From the cell containing the given text, extract its center point as (X, Y) coordinate. 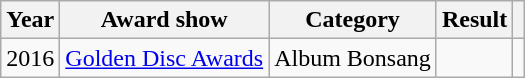
Year (30, 20)
2016 (30, 58)
Award show (164, 20)
Category (353, 20)
Golden Disc Awards (164, 58)
Result (474, 20)
Album Bonsang (353, 58)
